Output the [x, y] coordinate of the center of the cell containing the given text.  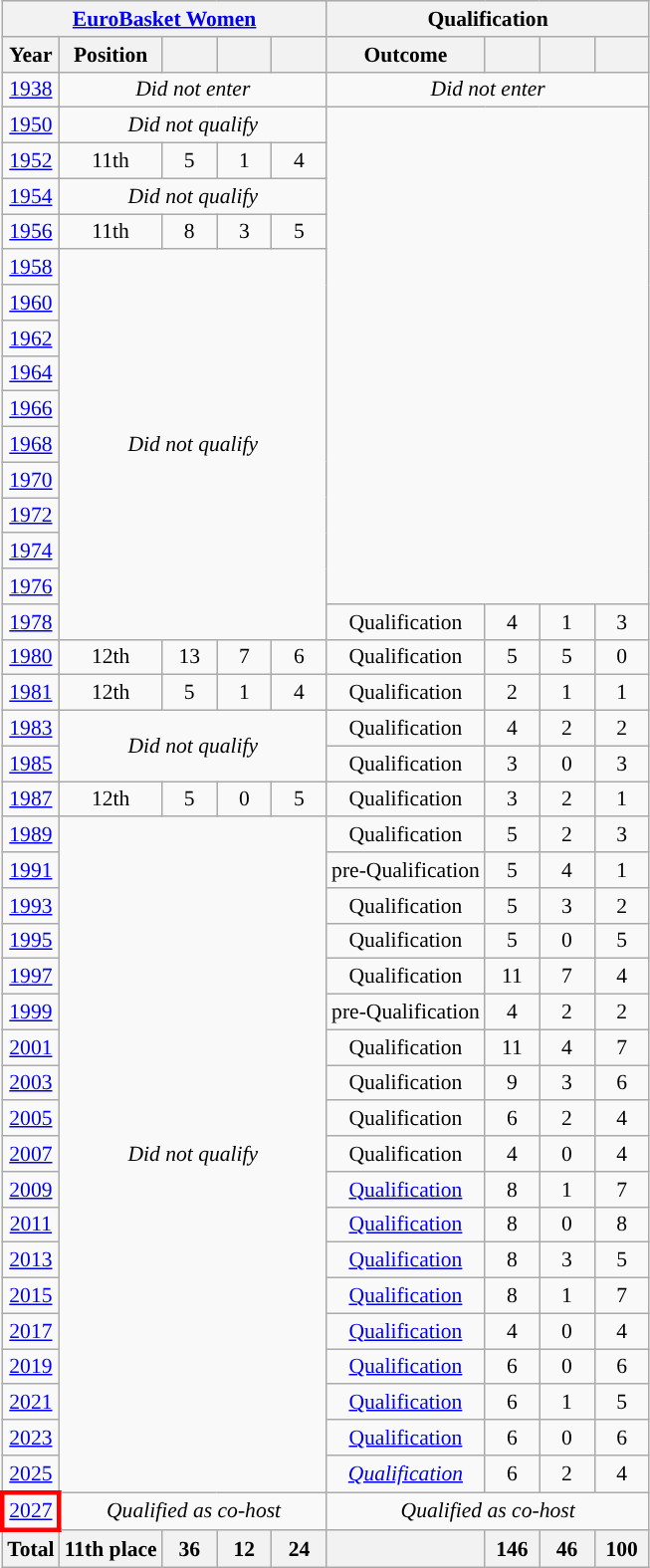
1972 [30, 516]
2023 [30, 1438]
1960 [30, 303]
1956 [30, 232]
1966 [30, 409]
1981 [30, 693]
1985 [30, 764]
1997 [30, 977]
1968 [30, 445]
Position [111, 55]
2005 [30, 1119]
13 [189, 657]
1950 [30, 125]
2017 [30, 1331]
24 [299, 1549]
1970 [30, 480]
2025 [30, 1473]
2011 [30, 1225]
Year [30, 55]
100 [621, 1549]
1993 [30, 906]
1952 [30, 161]
1978 [30, 622]
1989 [30, 835]
1987 [30, 799]
146 [512, 1549]
2019 [30, 1367]
1958 [30, 268]
11th place [111, 1549]
1962 [30, 338]
2001 [30, 1047]
2003 [30, 1083]
EuroBasket Women [164, 19]
2027 [30, 1511]
36 [189, 1549]
1999 [30, 1012]
12 [245, 1549]
2007 [30, 1154]
1995 [30, 941]
2015 [30, 1296]
2013 [30, 1260]
1983 [30, 729]
2009 [30, 1190]
1991 [30, 870]
Total [30, 1549]
9 [512, 1083]
1964 [30, 373]
1938 [30, 90]
1954 [30, 196]
1974 [30, 552]
Outcome [406, 55]
1976 [30, 586]
46 [567, 1549]
2021 [30, 1403]
1980 [30, 657]
